Locate the cell with the specified text and output its [x, y] center coordinate. 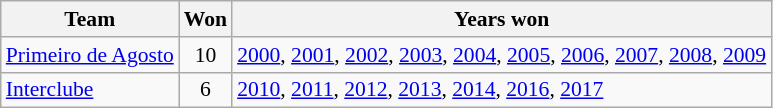
2000, 2001, 2002, 2003, 2004, 2005, 2006, 2007, 2008, 2009 [502, 55]
Interclube [90, 90]
6 [206, 90]
10 [206, 55]
Team [90, 19]
Won [206, 19]
Years won [502, 19]
Primeiro de Agosto [90, 55]
2010, 2011, 2012, 2013, 2014, 2016, 2017 [502, 90]
